Capture the cell that displays the provided text and extract its [X, Y] central coordinate. 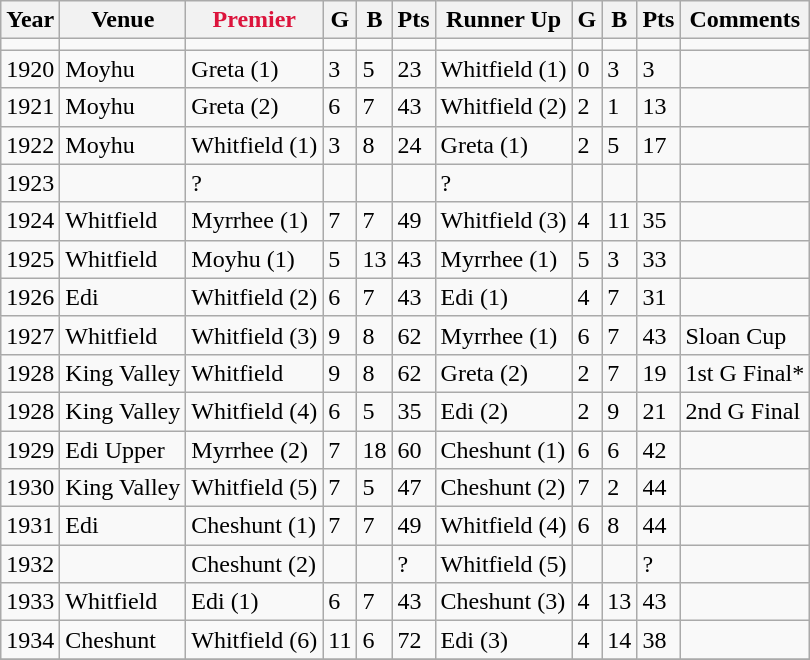
1933 [30, 602]
Moyhu (1) [254, 259]
1930 [30, 488]
1920 [30, 69]
Edi (3) [504, 640]
Whitfield (6) [254, 640]
Runner Up [504, 20]
1923 [30, 183]
14 [620, 640]
Cheshunt [123, 640]
1921 [30, 107]
2nd G Final [745, 411]
17 [658, 145]
1927 [30, 335]
1st G Final* [745, 373]
1934 [30, 640]
31 [658, 297]
0 [587, 69]
Premier [254, 20]
Year [30, 20]
Cheshunt (3) [504, 602]
Edi Upper [123, 449]
33 [658, 259]
24 [414, 145]
1922 [30, 145]
19 [658, 373]
1926 [30, 297]
1931 [30, 526]
18 [374, 449]
21 [658, 411]
Edi (2) [504, 411]
47 [414, 488]
60 [414, 449]
1932 [30, 564]
1929 [30, 449]
38 [658, 640]
Sloan Cup [745, 335]
1 [620, 107]
Comments [745, 20]
Myrrhee (2) [254, 449]
1925 [30, 259]
42 [658, 449]
Venue [123, 20]
23 [414, 69]
72 [414, 640]
1924 [30, 221]
